Search for the cell housing the specified text and yield its [X, Y] center coordinate. 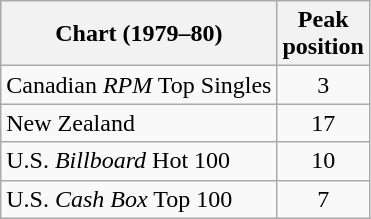
10 [323, 161]
Peakposition [323, 34]
7 [323, 199]
New Zealand [139, 123]
17 [323, 123]
U.S. Billboard Hot 100 [139, 161]
Chart (1979–80) [139, 34]
3 [323, 85]
U.S. Cash Box Top 100 [139, 199]
Canadian RPM Top Singles [139, 85]
